Pinpoint the cell where the given text exists, returning its [x, y] midpoint coordinate. 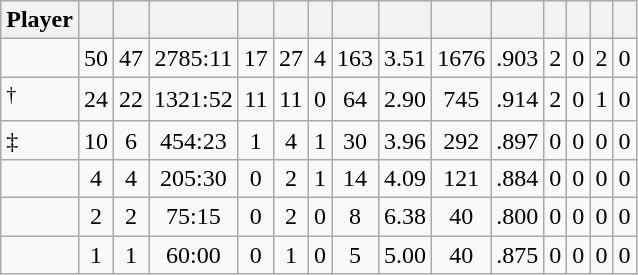
.884 [518, 178]
5 [356, 255]
50 [96, 58]
454:23 [194, 140]
121 [462, 178]
292 [462, 140]
5.00 [406, 255]
22 [132, 100]
27 [290, 58]
75:15 [194, 217]
.914 [518, 100]
6.38 [406, 217]
1321:52 [194, 100]
8 [356, 217]
24 [96, 100]
4.09 [406, 178]
2785:11 [194, 58]
64 [356, 100]
163 [356, 58]
Player [40, 20]
.875 [518, 255]
3.96 [406, 140]
205:30 [194, 178]
.897 [518, 140]
47 [132, 58]
1676 [462, 58]
3.51 [406, 58]
14 [356, 178]
17 [256, 58]
30 [356, 140]
6 [132, 140]
745 [462, 100]
10 [96, 140]
‡ [40, 140]
60:00 [194, 255]
.903 [518, 58]
2.90 [406, 100]
† [40, 100]
.800 [518, 217]
